Extract the (X, Y) coordinate from the center of the cell holding the provided text.  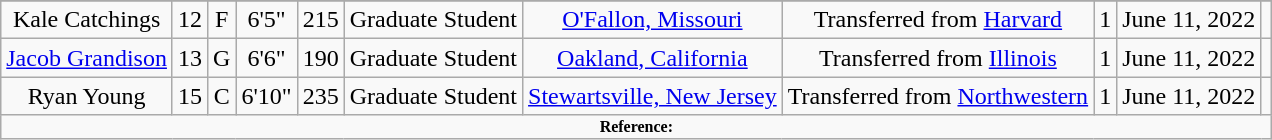
13 (190, 58)
6'6" (266, 58)
Transferred from Illinois (938, 58)
Stewartsville, New Jersey (653, 96)
O'Fallon, Missouri (653, 20)
190 (320, 58)
12 (190, 20)
G (222, 58)
6'5" (266, 20)
Transferred from Harvard (938, 20)
6'10" (266, 96)
F (222, 20)
Transferred from Northwestern (938, 96)
Ryan Young (87, 96)
Kale Catchings (87, 20)
235 (320, 96)
15 (190, 96)
C (222, 96)
Oakland, California (653, 58)
Jacob Grandison (87, 58)
Reference: (636, 127)
215 (320, 20)
